Detect which cell encompasses the target text, then output its [X, Y] center coordinate. 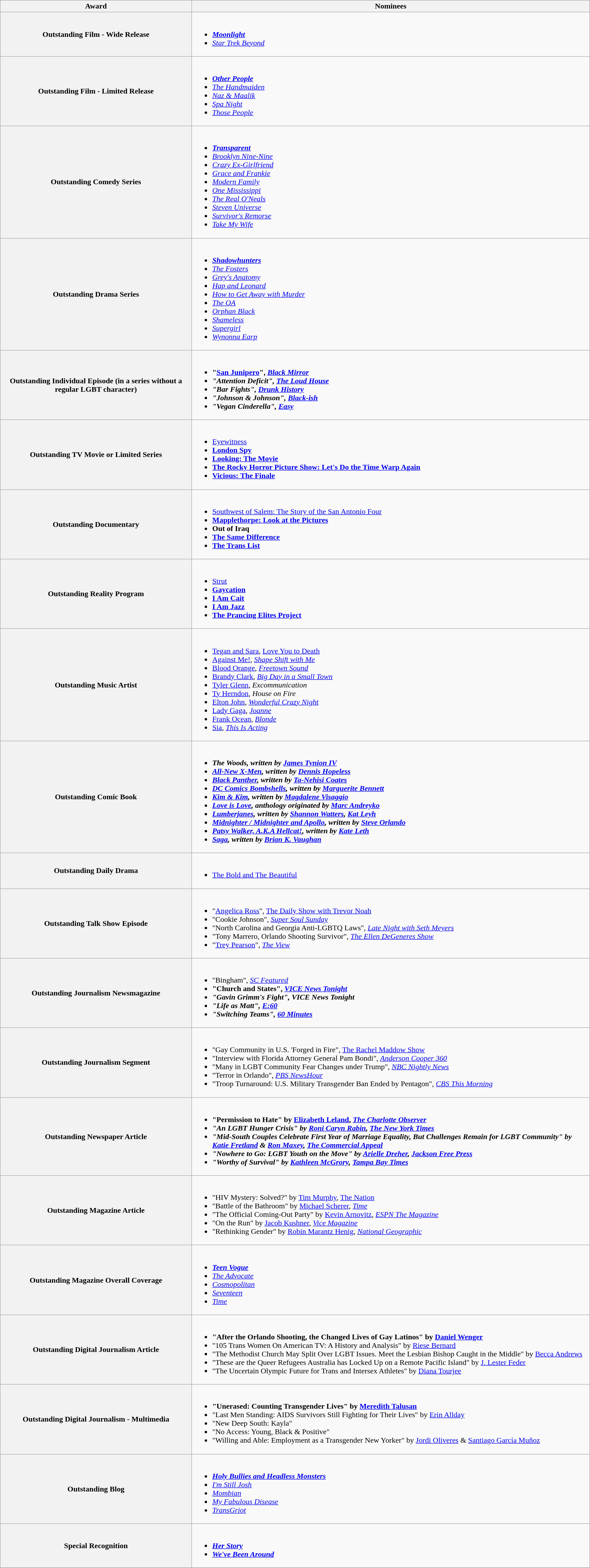
Outstanding Newspaper Article [96, 1137]
Outstanding Talk Show Episode [96, 923]
Outstanding Drama Series [96, 294]
"Bingham", SC Featured"Church and States", VICE News Tonight"Gavin Grimm's Fight", VICE News Tonight"Life as Matt", E:60"Switching Teams", 60 Minutes [391, 993]
Outstanding Reality Program [96, 594]
Other PeopleThe HandmaidenNaz & MaalikSpa NightThose People [391, 91]
Outstanding Journalism Newsmagazine [96, 993]
Outstanding Journalism Segment [96, 1063]
"San Junipero", Black Mirror"Attention Deficit", The Loud House"Bar Fights", Drunk History"Johnson & Johnson", Black-ish"Vegan Cinderella", Easy [391, 385]
Outstanding Blog [96, 1489]
Holy Bullies and Headless MonstersI'm Still JoshMombianMy Fabulous DiseaseTransGriot [391, 1489]
Special Recognition [96, 1546]
MoonlightStar Trek Beyond [391, 34]
ShadowhuntersThe FostersGrey's AnatomyHap and LeonardHow to Get Away with MurderThe OAOrphan BlackShamelessSupergirlWynonna Earp [391, 294]
Outstanding Daily Drama [96, 870]
Nominees [391, 6]
Outstanding Digital Journalism - Multimedia [96, 1419]
StrutGaycationI Am CaitI Am JazzThe Prancing Elites Project [391, 594]
Outstanding Magazine Overall Coverage [96, 1280]
The Bold and The Beautiful [391, 870]
Teen VogueThe AdvocateCosmopolitanSeventeenTime [391, 1280]
EyewitnessLondon SpyLooking: The MovieThe Rocky Horror Picture Show: Let's Do the Time Warp AgainVicious: The Finale [391, 455]
Outstanding Comedy Series [96, 182]
Outstanding Comic Book [96, 797]
Outstanding Magazine Article [96, 1211]
Her StoryWe've Been Around [391, 1546]
Outstanding Film - Limited Release [96, 91]
Outstanding Documentary [96, 524]
Outstanding Music Artist [96, 685]
Outstanding Film - Wide Release [96, 34]
Outstanding TV Movie or Limited Series [96, 455]
Award [96, 6]
Outstanding Digital Journalism Article [96, 1350]
Outstanding Individual Episode (in a series without a regular LGBT character) [96, 385]
Southwest of Salem: The Story of the San Antonio FourMapplethorpe: Look at the PicturesOut of IraqThe Same DifferenceThe Trans List [391, 524]
